Extract the [X, Y] coordinate from the center of the cell holding the provided text.  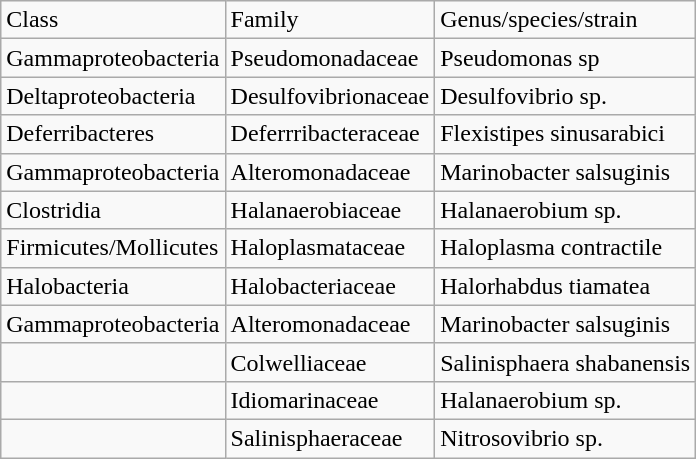
Clostridia [113, 210]
Haloplasma contractile [566, 248]
Deferrribacteraceae [330, 134]
Salinisphaeraceae [330, 438]
Genus/species/strain [566, 20]
Haloplasmataceae [330, 248]
Nitrosovibrio sp. [566, 438]
Pseudomonadaceae [330, 58]
Class [113, 20]
Flexistipes sinusarabici [566, 134]
Family [330, 20]
Halorhabdus tiamatea [566, 286]
Firmicutes/Mollicutes [113, 248]
Desulfovibrionaceae [330, 96]
Colwelliaceae [330, 362]
Halobacteriaceae [330, 286]
Deferribacteres [113, 134]
Deltaproteobacteria [113, 96]
Salinisphaera shabanensis [566, 362]
Idiomarinaceae [330, 400]
Pseudomonas sp [566, 58]
Desulfovibrio sp. [566, 96]
Halanaerobiaceae [330, 210]
Halobacteria [113, 286]
